Extract the [X, Y] coordinate from the center of the cell holding the provided text.  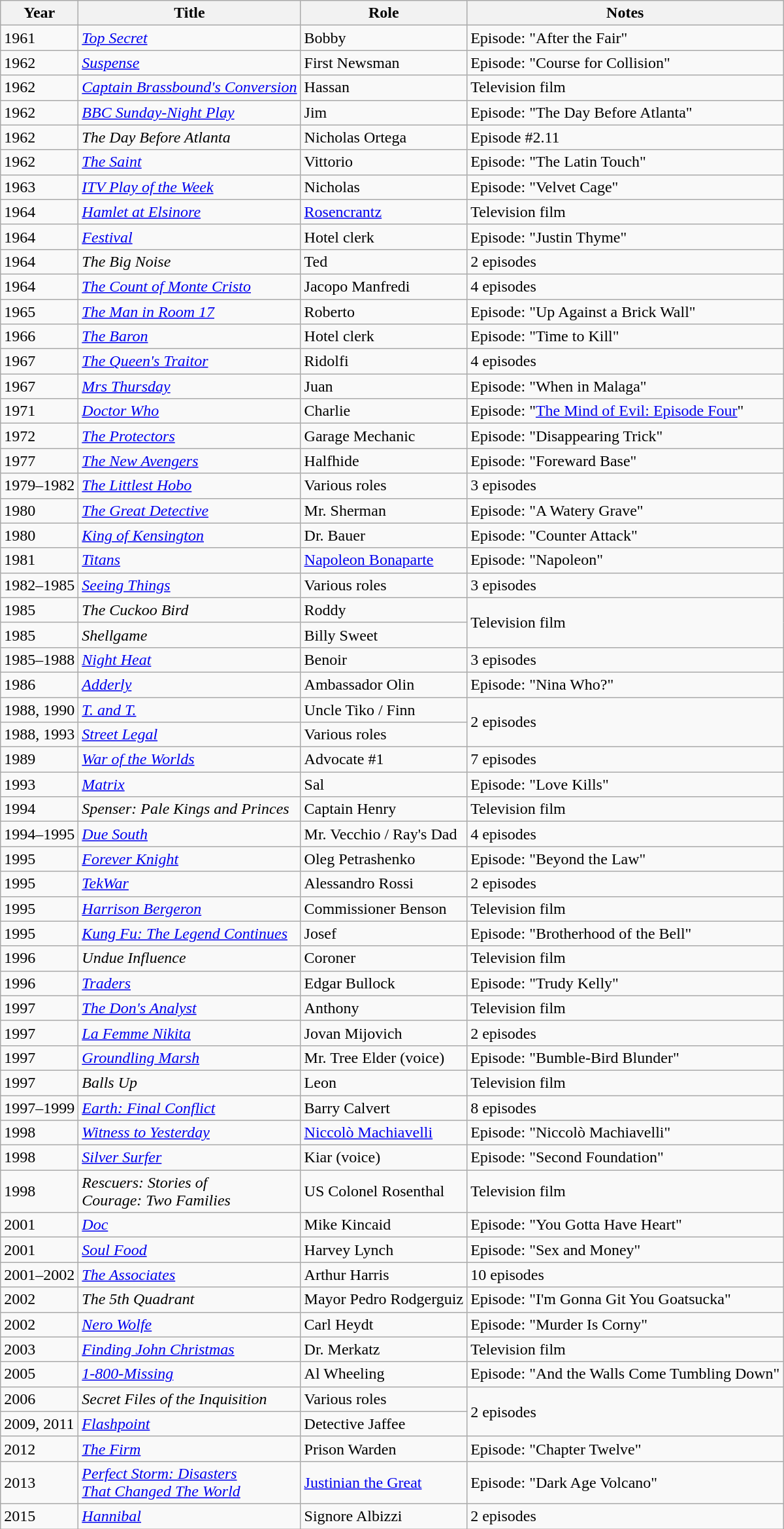
Balls Up [189, 1083]
The Don's Analyst [189, 1008]
Arthur Harris [384, 1275]
1997–1999 [39, 1108]
Mr. Vecchio / Ray's Dad [384, 834]
Juan [384, 386]
Jim [384, 112]
Roddy [384, 610]
1966 [39, 337]
Episode: "Foreward Base" [625, 461]
War of the Worlds [189, 760]
1961 [39, 38]
2015 [39, 1516]
1-800-Missing [189, 1374]
Mayor Pedro Rodgerguiz [384, 1300]
Secret Files of the Inquisition [189, 1399]
Harrison Bergeron [189, 909]
Detective Jaffee [384, 1424]
T. and T. [189, 709]
Title [189, 13]
Commissioner Benson [384, 909]
King of Kensington [189, 535]
Edgar Bullock [384, 983]
The Baron [189, 337]
Mr. Sherman [384, 511]
1971 [39, 411]
Festival [189, 237]
Kung Fu: The Legend Continues [189, 933]
Episode: "Napoleon" [625, 560]
7 episodes [625, 760]
Jovan Mijovich [384, 1033]
Napoleon Bonaparte [384, 560]
Episode: "Chapter Twelve" [625, 1449]
Garage Mechanic [384, 436]
The Protectors [189, 436]
Vittorio [384, 162]
1982–1985 [39, 585]
Ambassador Olin [384, 684]
Episode: "Time to Kill" [625, 337]
The Man in Room 17 [189, 312]
The Queen's Traitor [189, 361]
Undue Influence [189, 958]
Episode: "Sex and Money" [625, 1250]
Ridolfi [384, 361]
Prison Warden [384, 1449]
Episode: "Brotherhood of the Bell" [625, 933]
Captain Henry [384, 809]
Dr. Bauer [384, 535]
TekWar [189, 884]
2012 [39, 1449]
10 episodes [625, 1275]
2013 [39, 1483]
La Femme Nikita [189, 1033]
The Day Before Atlanta [189, 137]
Episode: "Trudy Kelly" [625, 983]
Notes [625, 13]
Episode: "After the Fair" [625, 38]
Nicholas Ortega [384, 137]
Bobby [384, 38]
2009, 2011 [39, 1424]
Episode: "Beyond the Law" [625, 859]
Justinian the Great [384, 1483]
Charlie [384, 411]
Traders [189, 983]
Shellgame [189, 635]
1986 [39, 684]
Billy Sweet [384, 635]
Episode: "I'm Gonna Git You Goatsucka" [625, 1300]
Niccolò Machiavelli [384, 1133]
The Great Detective [189, 511]
1979–1982 [39, 486]
Episode: "Niccolò Machiavelli" [625, 1133]
The Big Noise [189, 261]
Perfect Storm: DisastersThat Changed The World [189, 1483]
Adderly [189, 684]
First Newsman [384, 63]
Anthony [384, 1008]
Signore Albizzi [384, 1516]
Titans [189, 560]
Rosencrantz [384, 212]
Episode: "Dark Age Volcano" [625, 1483]
Year [39, 13]
1988, 1990 [39, 709]
Captain Brassbound's Conversion [189, 88]
Episode: "Course for Collision" [625, 63]
The 5th Quadrant [189, 1300]
Night Heat [189, 660]
Roberto [384, 312]
Suspense [189, 63]
Hassan [384, 88]
The Cuckoo Bird [189, 610]
Episode: "Nina Who?" [625, 684]
Mrs Thursday [189, 386]
The Littlest Hobo [189, 486]
1981 [39, 560]
Earth: Final Conflict [189, 1108]
Barry Calvert [384, 1108]
1972 [39, 436]
Episode: "You Gotta Have Heart" [625, 1225]
Doctor Who [189, 411]
Episode: "Second Foundation" [625, 1158]
Top Secret [189, 38]
1988, 1993 [39, 735]
1977 [39, 461]
Groundling Marsh [189, 1058]
ITV Play of the Week [189, 187]
Sal [384, 784]
Mike Kincaid [384, 1225]
Episode: "Counter Attack" [625, 535]
Mr. Tree Elder (voice) [384, 1058]
Matrix [189, 784]
Advocate #1 [384, 760]
Rescuers: Stories ofCourage: Two Families [189, 1191]
The Saint [189, 162]
Leon [384, 1083]
Oleg Petrashenko [384, 859]
Hannibal [189, 1516]
1963 [39, 187]
Episode: "When in Malaga" [625, 386]
Episode: "Velvet Cage" [625, 187]
Uncle Tiko / Finn [384, 709]
Episode: "Bumble-Bird Blunder" [625, 1058]
Episode: "And the Walls Come Tumbling Down" [625, 1374]
Due South [189, 834]
2005 [39, 1374]
Halfhide [384, 461]
Alessandro Rossi [384, 884]
Flashpoint [189, 1424]
Coroner [384, 958]
Benoir [384, 660]
1993 [39, 784]
US Colonel Rosenthal [384, 1191]
Al Wheeling [384, 1374]
Finding John Christmas [189, 1349]
BBC Sunday-Night Play [189, 112]
Silver Surfer [189, 1158]
Episode: "Love Kills" [625, 784]
Josef [384, 933]
Episode: "Disappearing Trick" [625, 436]
Hamlet at Elsinore [189, 212]
Street Legal [189, 735]
The New Avengers [189, 461]
1989 [39, 760]
2006 [39, 1399]
Episode: "A Watery Grave" [625, 511]
Ted [384, 261]
Nero Wolfe [189, 1324]
Soul Food [189, 1250]
Carl Heydt [384, 1324]
The Count of Monte Cristo [189, 286]
1985–1988 [39, 660]
Episode: "Justin Thyme" [625, 237]
Episode: "Murder Is Corny" [625, 1324]
Episode: "The Mind of Evil: Episode Four" [625, 411]
The Associates [189, 1275]
Spenser: Pale Kings and Princes [189, 809]
Role [384, 13]
Episode: "Up Against a Brick Wall" [625, 312]
Harvey Lynch [384, 1250]
8 episodes [625, 1108]
2001–2002 [39, 1275]
2003 [39, 1349]
Forever Knight [189, 859]
1994 [39, 809]
Dr. Merkatz [384, 1349]
Nicholas [384, 187]
Episode: "The Latin Touch" [625, 162]
Episode: "The Day Before Atlanta" [625, 112]
Jacopo Manfredi [384, 286]
Kiar (voice) [384, 1158]
Doc [189, 1225]
Episode #2.11 [625, 137]
1965 [39, 312]
The Firm [189, 1449]
1994–1995 [39, 834]
Witness to Yesterday [189, 1133]
Seeing Things [189, 585]
